Find where the given text appears and provide that cell's center as (X, Y) coordinate. 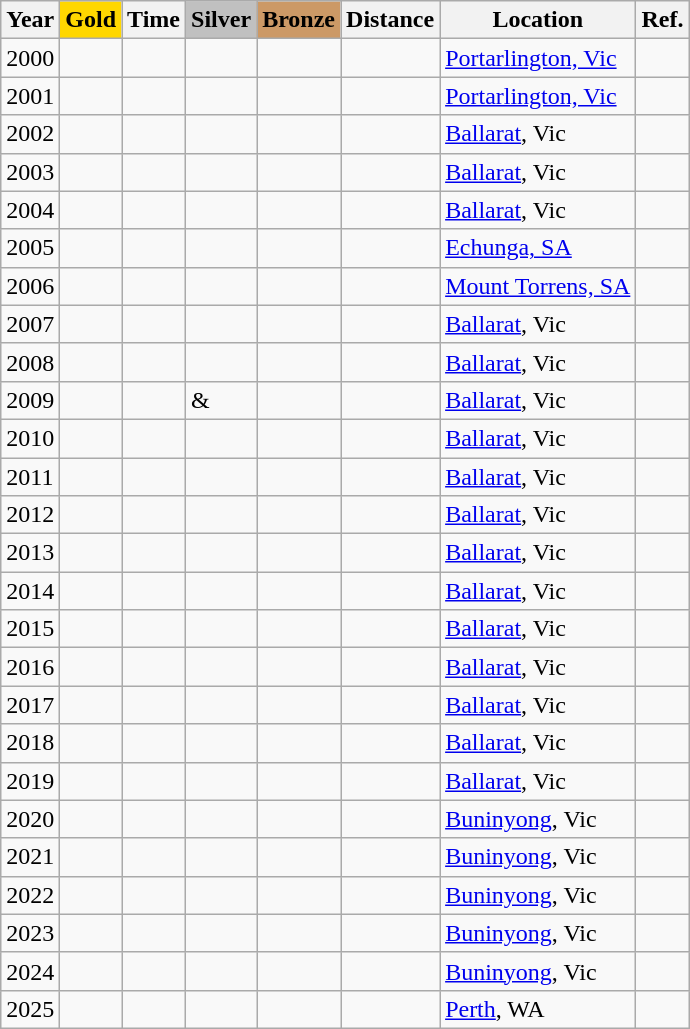
Time (154, 20)
& (222, 400)
Distance (390, 20)
2007 (30, 324)
2014 (30, 591)
2006 (30, 286)
2013 (30, 553)
2009 (30, 400)
2000 (30, 58)
2015 (30, 629)
2016 (30, 667)
2017 (30, 705)
2004 (30, 210)
Silver (222, 20)
Bronze (299, 20)
2020 (30, 819)
2005 (30, 248)
2001 (30, 96)
Mount Torrens, SA (538, 286)
2021 (30, 857)
2024 (30, 971)
Echunga, SA (538, 248)
2023 (30, 933)
2010 (30, 438)
2008 (30, 362)
2018 (30, 743)
2019 (30, 781)
2011 (30, 477)
Ref. (662, 20)
Location (538, 20)
Gold (91, 20)
2025 (30, 1009)
2003 (30, 172)
2022 (30, 895)
2012 (30, 515)
Perth, WA (538, 1009)
Year (30, 20)
2002 (30, 134)
